For the text-containing cell, return its midpoint in [X, Y] coordinate format. 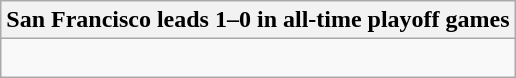
San Francisco leads 1–0 in all-time playoff games [258, 20]
